From the cell containing the given text, extract its center point as (X, Y) coordinate. 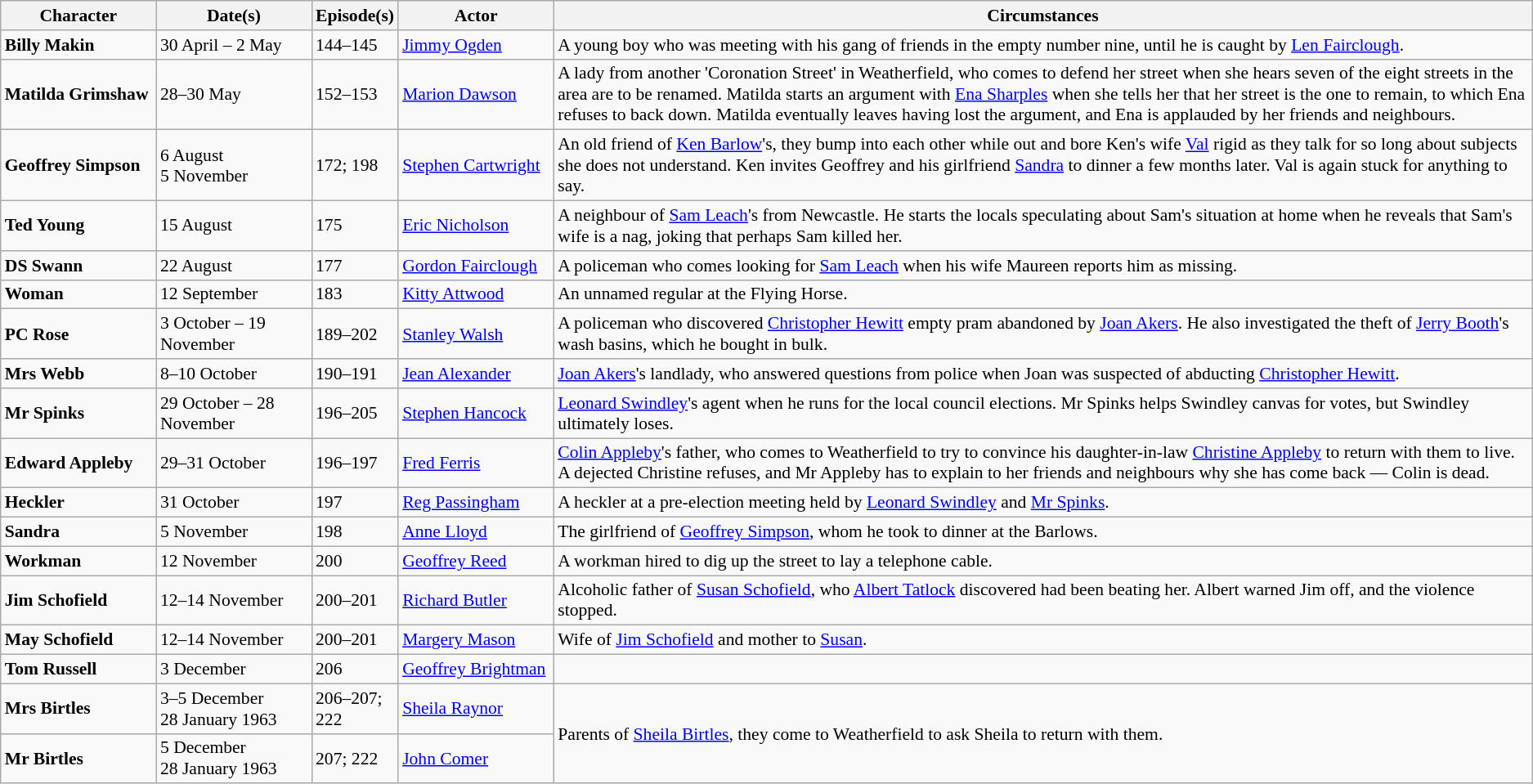
Date(s) (234, 16)
Circumstances (1042, 16)
190–191 (355, 374)
An unnamed regular at the Flying Horse. (1042, 294)
Leonard Swindley's agent when he runs for the local council elections. Mr Spinks helps Swindley canvas for votes, but Swindley ultimately loses. (1042, 414)
Edward Appleby (78, 463)
3–5 December28 January 1963 (234, 708)
Reg Passingham (476, 503)
29–31 October (234, 463)
144–145 (355, 45)
Geoffrey Simpson (78, 165)
22 August (234, 266)
Character (78, 16)
Joan Akers's landlady, who answered questions from police when Joan was suspected of abducting Christopher Hewitt. (1042, 374)
177 (355, 266)
The girlfriend of Geoffrey Simpson, whom he took to dinner at the Barlows. (1042, 532)
5 December28 January 1963 (234, 759)
15 August (234, 226)
12 September (234, 294)
175 (355, 226)
Heckler (78, 503)
Wife of Jim Schofield and mother to Susan. (1042, 640)
A workman hired to dig up the street to lay a telephone cable. (1042, 561)
198 (355, 532)
Mr Birtles (78, 759)
A heckler at a pre-election meeting held by Leonard Swindley and Mr Spinks. (1042, 503)
183 (355, 294)
Ted Young (78, 226)
5 November (234, 532)
Mrs Webb (78, 374)
Jimmy Ogden (476, 45)
200 (355, 561)
DS Swann (78, 266)
Matilda Grimshaw (78, 95)
Jean Alexander (476, 374)
Fred Ferris (476, 463)
Billy Makin (78, 45)
A policeman who comes looking for Sam Leach when his wife Maureen reports him as missing. (1042, 266)
172; 198 (355, 165)
196–205 (355, 414)
A young boy who was meeting with his gang of friends in the empty number nine, until he is caught by Len Fairclough. (1042, 45)
Margery Mason (476, 640)
3 October – 19 November (234, 334)
Actor (476, 16)
Sandra (78, 532)
Stephen Hancock (476, 414)
Anne Lloyd (476, 532)
Sheila Raynor (476, 708)
Marion Dawson (476, 95)
Geoffrey Reed (476, 561)
197 (355, 503)
31 October (234, 503)
Woman (78, 294)
189–202 (355, 334)
Stephen Cartwright (476, 165)
PC Rose (78, 334)
Gordon Fairclough (476, 266)
Parents of Sheila Birtles, they come to Weatherfield to ask Sheila to return with them. (1042, 733)
Richard Butler (476, 600)
12 November (234, 561)
3 December (234, 670)
Tom Russell (78, 670)
Stanley Walsh (476, 334)
Eric Nicholson (476, 226)
29 October – 28 November (234, 414)
8–10 October (234, 374)
Mrs Birtles (78, 708)
May Schofield (78, 640)
6 August5 November (234, 165)
Alcoholic father of Susan Schofield, who Albert Tatlock discovered had been beating her. Albert warned Jim off, and the violence stopped. (1042, 600)
John Comer (476, 759)
206 (355, 670)
30 April – 2 May (234, 45)
Jim Schofield (78, 600)
28–30 May (234, 95)
206–207; 222 (355, 708)
Workman (78, 561)
Kitty Attwood (476, 294)
Episode(s) (355, 16)
Geoffrey Brightman (476, 670)
196–197 (355, 463)
152–153 (355, 95)
207; 222 (355, 759)
Mr Spinks (78, 414)
